For the text-containing cell, return its midpoint in [x, y] coordinate format. 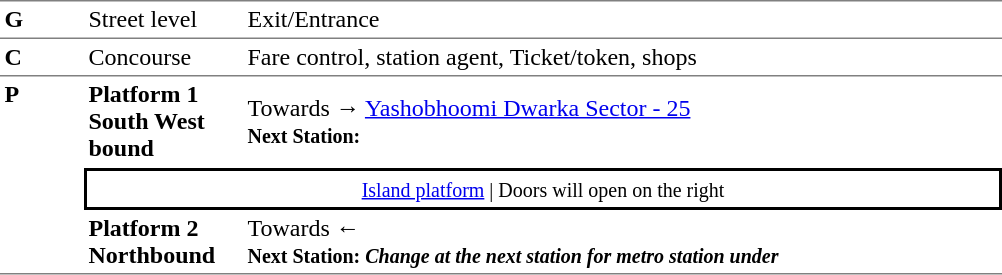
Street level [164, 20]
Island platform | Doors will open on the right [543, 189]
C [42, 58]
Fare control, station agent, Ticket/token, shops [622, 58]
G [42, 20]
Concourse [164, 58]
P [42, 175]
Platform 1South West bound [164, 122]
Exit/Entrance [622, 20]
Platform 2Northbound [164, 242]
Towards → Yashobhoomi Dwarka Sector - 25Next Station: [622, 122]
Towards ← Next Station: Change at the next station for metro station under [622, 242]
